Detect which cell encompasses the target text, then output its [X, Y] center coordinate. 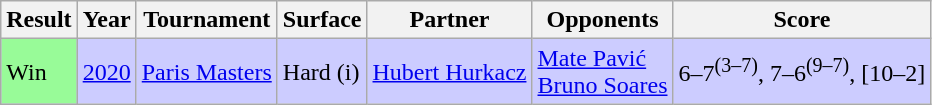
Tournament [206, 20]
Surface [322, 20]
Hubert Hurkacz [450, 72]
Partner [450, 20]
Win [39, 72]
6–7(3–7), 7–6(9–7), [10–2] [802, 72]
Score [802, 20]
Paris Masters [206, 72]
Result [39, 20]
Opponents [602, 20]
2020 [106, 72]
Year [106, 20]
Mate Pavić Bruno Soares [602, 72]
Hard (i) [322, 72]
